Search for the cell housing the specified text and yield its (X, Y) center coordinate. 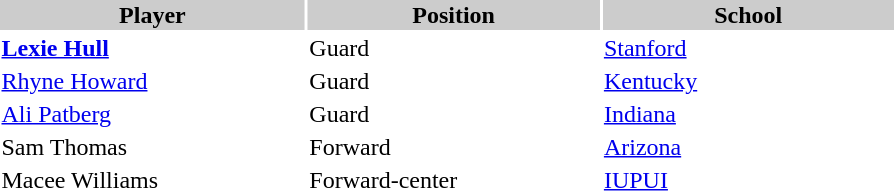
Forward (454, 147)
School (748, 15)
Ali Patberg (152, 114)
Arizona (748, 147)
Kentucky (748, 81)
Position (454, 15)
Lexie Hull (152, 48)
Rhyne Howard (152, 81)
Stanford (748, 48)
Player (152, 15)
Indiana (748, 114)
Sam Thomas (152, 147)
